Return the [X, Y] coordinate for the center point of the cell that contains the specified text.  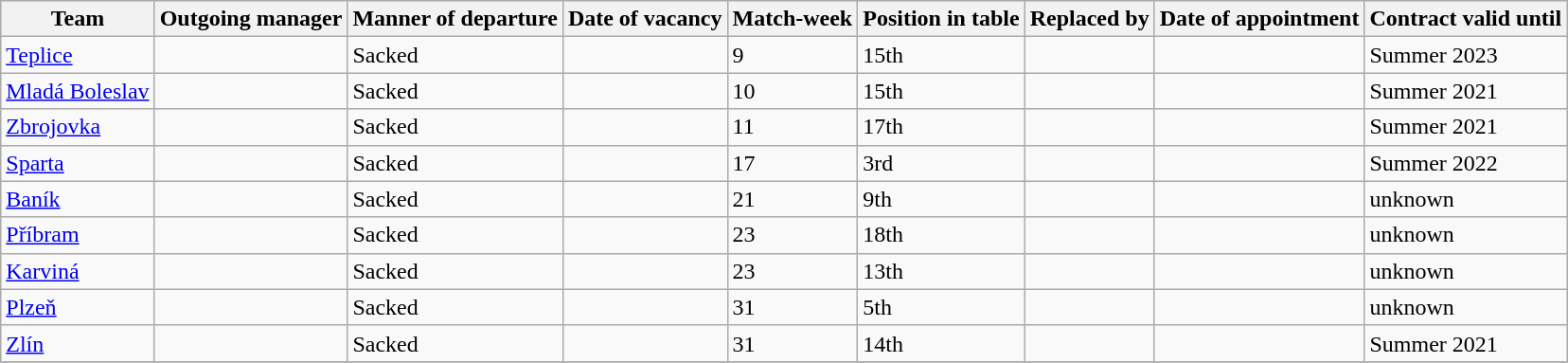
Baník [78, 199]
3rd [941, 163]
9 [793, 55]
Zbrojovka [78, 127]
Replaced by [1089, 19]
17th [941, 127]
17 [793, 163]
Contract valid until [1466, 19]
Mladá Boleslav [78, 91]
Summer 2022 [1466, 163]
Summer 2023 [1466, 55]
9th [941, 199]
Date of appointment [1259, 19]
Zlín [78, 343]
21 [793, 199]
Sparta [78, 163]
Manner of departure [454, 19]
Příbram [78, 235]
Teplice [78, 55]
10 [793, 91]
5th [941, 307]
13th [941, 271]
14th [941, 343]
Team [78, 19]
Karviná [78, 271]
Outgoing manager [251, 19]
18th [941, 235]
Match-week [793, 19]
Date of vacancy [645, 19]
Plzeň [78, 307]
11 [793, 127]
Position in table [941, 19]
